Search for the cell housing the specified text and yield its [X, Y] center coordinate. 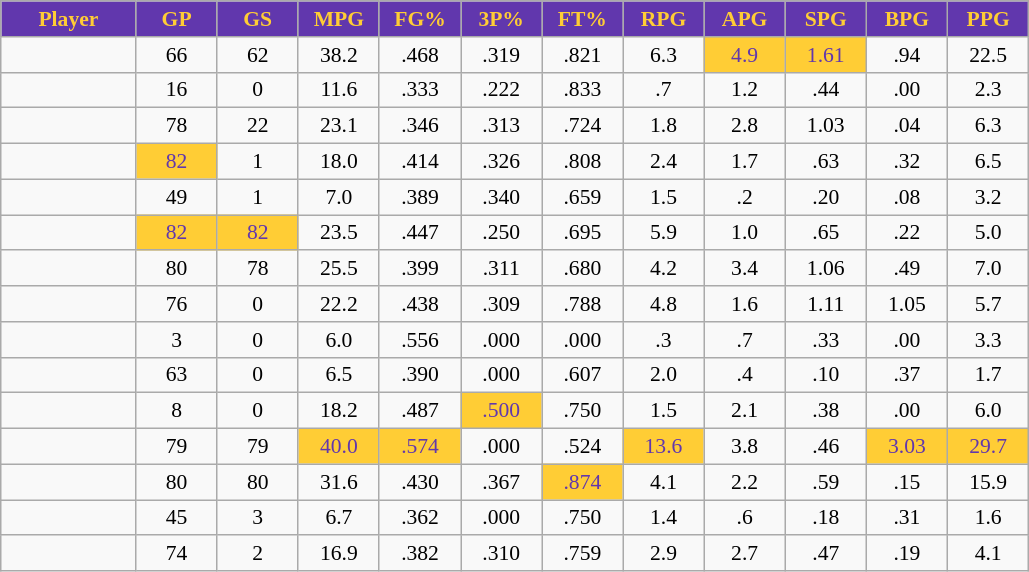
3.8 [744, 447]
GS [258, 19]
6.7 [338, 518]
16.9 [338, 554]
23.5 [338, 233]
.430 [420, 482]
.367 [502, 482]
2.1 [744, 411]
1.11 [826, 304]
RPG [664, 19]
3.2 [988, 197]
.362 [420, 518]
BPG [906, 19]
.31 [906, 518]
.821 [582, 55]
22.5 [988, 55]
22 [258, 126]
3.03 [906, 447]
.309 [502, 304]
.390 [420, 375]
.468 [420, 55]
3.3 [988, 340]
1.0 [744, 233]
.399 [420, 269]
.313 [502, 126]
PPG [988, 19]
4.2 [664, 269]
66 [176, 55]
.2 [744, 197]
.04 [906, 126]
APG [744, 19]
.250 [502, 233]
.08 [906, 197]
.37 [906, 375]
.333 [420, 90]
.65 [826, 233]
.46 [826, 447]
GP [176, 19]
.6 [744, 518]
.310 [502, 554]
.32 [906, 162]
2.2 [744, 482]
.695 [582, 233]
15.9 [988, 482]
62 [258, 55]
49 [176, 197]
18.0 [338, 162]
.500 [502, 411]
.15 [906, 482]
.44 [826, 90]
4.9 [744, 55]
.346 [420, 126]
.808 [582, 162]
MPG [338, 19]
63 [176, 375]
.340 [502, 197]
2 [258, 554]
.438 [420, 304]
25.5 [338, 269]
.222 [502, 90]
FT% [582, 19]
2.4 [664, 162]
74 [176, 554]
2.8 [744, 126]
4.8 [664, 304]
.759 [582, 554]
.874 [582, 482]
.833 [582, 90]
.574 [420, 447]
.49 [906, 269]
.47 [826, 554]
40.0 [338, 447]
23.1 [338, 126]
1.4 [664, 518]
.524 [582, 447]
.63 [826, 162]
5.9 [664, 233]
.38 [826, 411]
1.06 [826, 269]
18.2 [338, 411]
2.3 [988, 90]
76 [176, 304]
FG% [420, 19]
8 [176, 411]
.382 [420, 554]
.311 [502, 269]
1.61 [826, 55]
22.2 [338, 304]
5.0 [988, 233]
31.6 [338, 482]
1.03 [826, 126]
.556 [420, 340]
.22 [906, 233]
1.2 [744, 90]
2.9 [664, 554]
38.2 [338, 55]
16 [176, 90]
.4 [744, 375]
SPG [826, 19]
5.7 [988, 304]
.680 [582, 269]
.487 [420, 411]
.18 [826, 518]
3.4 [744, 269]
3P% [502, 19]
2.0 [664, 375]
.389 [420, 197]
45 [176, 518]
.33 [826, 340]
.607 [582, 375]
Player [68, 19]
2.7 [744, 554]
.788 [582, 304]
.414 [420, 162]
.20 [826, 197]
.94 [906, 55]
11.6 [338, 90]
.447 [420, 233]
.10 [826, 375]
.659 [582, 197]
.326 [502, 162]
1.05 [906, 304]
.19 [906, 554]
13.6 [664, 447]
.724 [582, 126]
.319 [502, 55]
.59 [826, 482]
29.7 [988, 447]
1.8 [664, 126]
.3 [664, 340]
